For the text-containing cell, return its midpoint in (x, y) coordinate format. 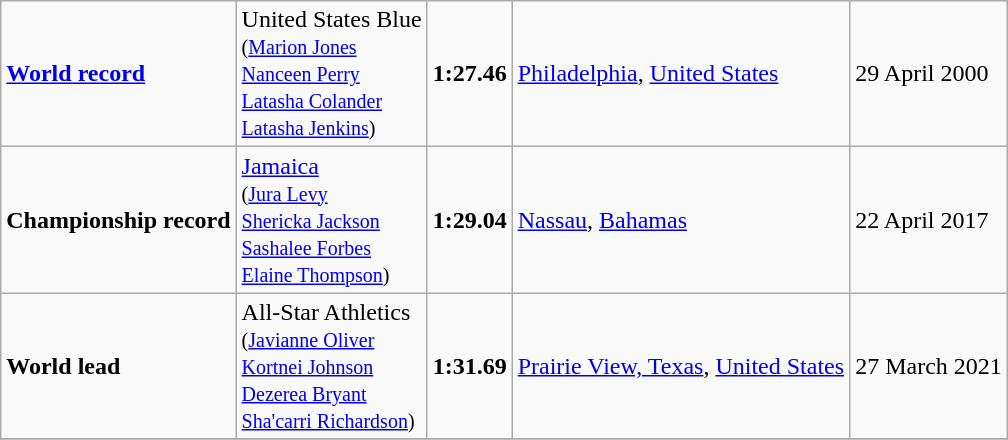
29 April 2000 (929, 74)
Nassau, Bahamas (680, 220)
Championship record (118, 220)
World lead (118, 366)
27 March 2021 (929, 366)
1:31.69 (470, 366)
1:27.46 (470, 74)
1:29.04 (470, 220)
Philadelphia, United States (680, 74)
Jamaica(Jura LevyShericka JacksonSashalee ForbesElaine Thompson) (332, 220)
United States Blue(Marion JonesNanceen PerryLatasha ColanderLatasha Jenkins) (332, 74)
22 April 2017 (929, 220)
World record (118, 74)
All-Star Athletics(Javianne OliverKortnei JohnsonDezerea BryantSha'carri Richardson) (332, 366)
Prairie View, Texas, United States (680, 366)
